Provide the (X, Y) coordinate of the cell's center where the given text is located.  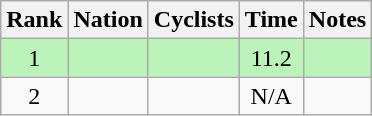
1 (34, 58)
Rank (34, 20)
11.2 (271, 58)
Nation (108, 20)
Notes (337, 20)
Cyclists (194, 20)
N/A (271, 96)
Time (271, 20)
2 (34, 96)
